Locate the cell with the specified text and output its (x, y) center coordinate. 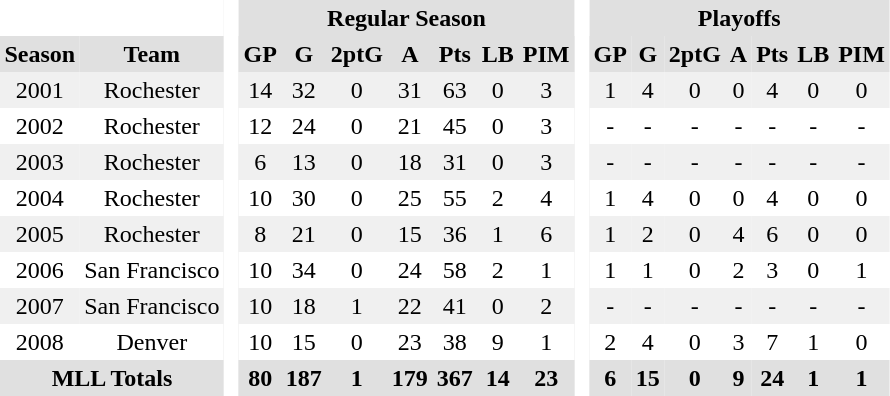
55 (454, 198)
41 (454, 306)
22 (410, 306)
2003 (40, 162)
2001 (40, 90)
7 (772, 342)
2007 (40, 306)
187 (304, 378)
MLL Totals (112, 378)
Regular Season (406, 18)
Playoffs (739, 18)
80 (260, 378)
Denver (152, 342)
38 (454, 342)
58 (454, 270)
25 (410, 198)
8 (260, 234)
32 (304, 90)
45 (454, 126)
Team (152, 54)
2008 (40, 342)
13 (304, 162)
2005 (40, 234)
2006 (40, 270)
Season (40, 54)
63 (454, 90)
36 (454, 234)
179 (410, 378)
2002 (40, 126)
34 (304, 270)
367 (454, 378)
2004 (40, 198)
30 (304, 198)
12 (260, 126)
